Search for the cell housing the specified text and yield its [X, Y] center coordinate. 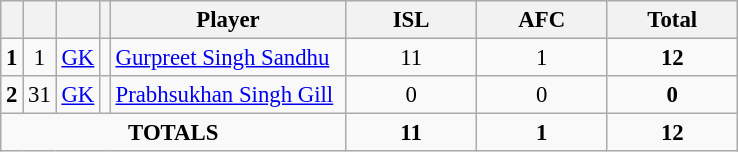
ISL [412, 20]
Prabhsukhan Singh Gill [228, 95]
Total [672, 20]
Player [228, 20]
AFC [542, 20]
Gurpreet Singh Sandhu [228, 58]
2 [12, 95]
TOTALS [174, 133]
31 [40, 95]
